Locate the cell with the specified text and output its [x, y] center coordinate. 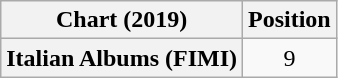
Chart (2019) [122, 20]
Position [290, 20]
9 [290, 58]
Italian Albums (FIMI) [122, 58]
